Locate the cell with the specified text and output its [x, y] center coordinate. 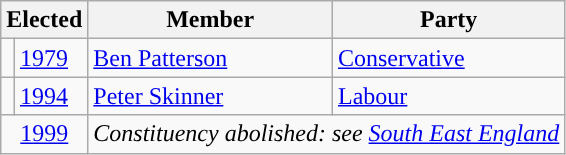
Ben Patterson [210, 58]
Elected [44, 20]
Conservative [448, 58]
Labour [448, 96]
1994 [50, 96]
Party [448, 20]
Constituency abolished: see South East England [326, 134]
1999 [44, 134]
Peter Skinner [210, 96]
1979 [50, 58]
Member [210, 20]
